Determine the (X, Y) coordinate at the center of the cell enclosing the given text.  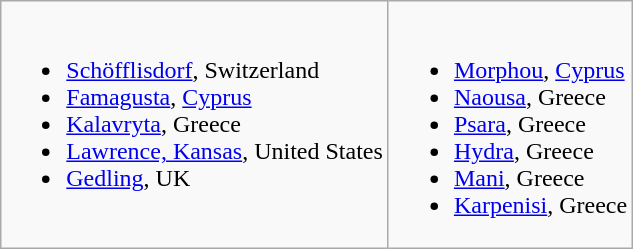
Morphou, CyprusNaousa, GreecePsara, GreeceHydra, GreeceMani, GreeceKarpenisi, Greece (510, 125)
Schöfflisdorf, SwitzerlandFamagusta, CyprusKalavryta, GreeceLawrence, Kansas, United StatesGedling, UK (195, 125)
